Search for the cell housing the specified text and yield its (X, Y) center coordinate. 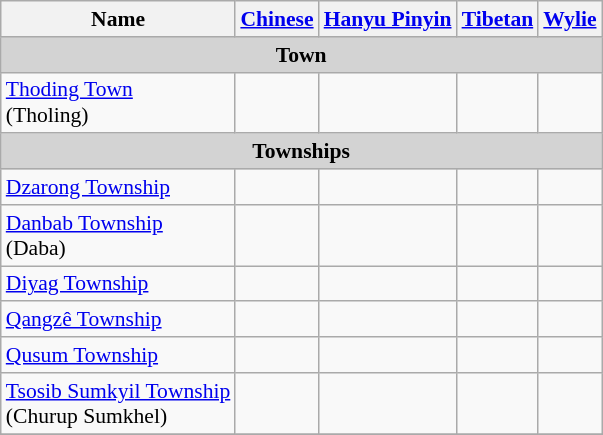
Dzarong Township (118, 187)
Danbab Township(Daba) (118, 236)
Name (118, 19)
Wylie (570, 19)
Qangzê Township (118, 320)
Diyag Township (118, 284)
Thoding Town(Tholing) (118, 102)
Tibetan (498, 19)
Tsosib Sumkyil Township(Churup Sumkhel) (118, 404)
Hanyu Pinyin (388, 19)
Townships (302, 152)
Chinese (276, 19)
Town (302, 55)
Qusum Township (118, 355)
